For the text-containing cell, return its midpoint in [X, Y] coordinate format. 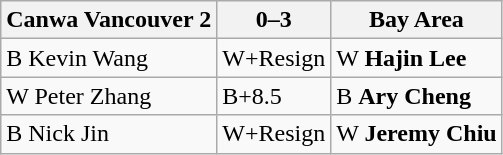
B+8.5 [274, 96]
W Peter Zhang [109, 96]
Bay Area [416, 20]
B Nick Jin [109, 134]
Canwa Vancouver 2 [109, 20]
B Ary Cheng [416, 96]
W Jeremy Chiu [416, 134]
0–3 [274, 20]
B Kevin Wang [109, 58]
W Hajin Lee [416, 58]
